Return [X, Y] of the center of cell containing provided text 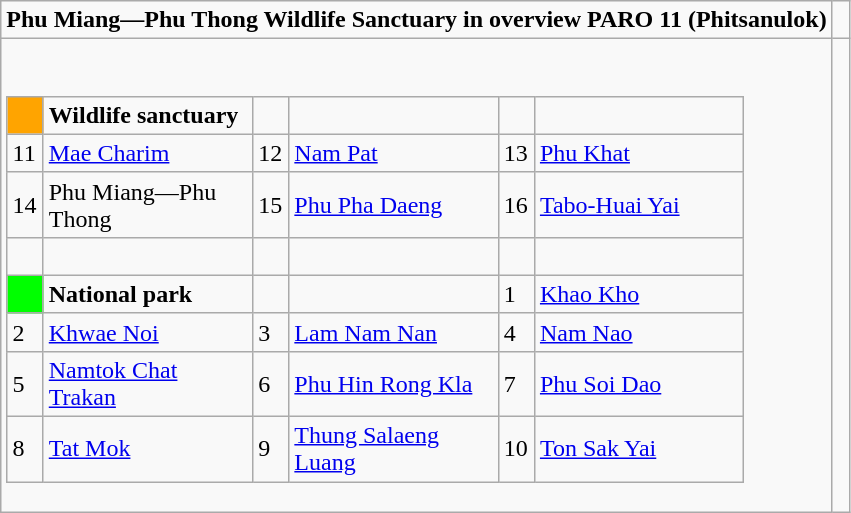
Lam Nam Nan [394, 332]
10 [516, 450]
Mae Charim [148, 153]
7 [516, 384]
3 [271, 332]
Nam Pat [394, 153]
15 [271, 204]
14 [25, 204]
Phu Pha Daeng [394, 204]
6 [271, 384]
Khao Kho [638, 294]
Tabo-Huai Yai [638, 204]
5 [25, 384]
Khwae Noi [148, 332]
13 [516, 153]
Thung Salaeng Luang [394, 450]
2 [25, 332]
Phu Hin Rong Kla [394, 384]
9 [271, 450]
Phu Miang—Phu Thong Wildlife Sanctuary in overview PARO 11 (Phitsanulok) [416, 20]
Wildlife sanctuary [148, 115]
11 [25, 153]
Phu Soi Dao [638, 384]
Tat Mok [148, 450]
Ton Sak Yai [638, 450]
Phu Khat [638, 153]
1 [516, 294]
Namtok Chat Trakan [148, 384]
National park [148, 294]
Nam Nao [638, 332]
8 [25, 450]
4 [516, 332]
Phu Miang—Phu Thong [148, 204]
16 [516, 204]
12 [271, 153]
